From the cell containing the given text, extract its center point as [x, y] coordinate. 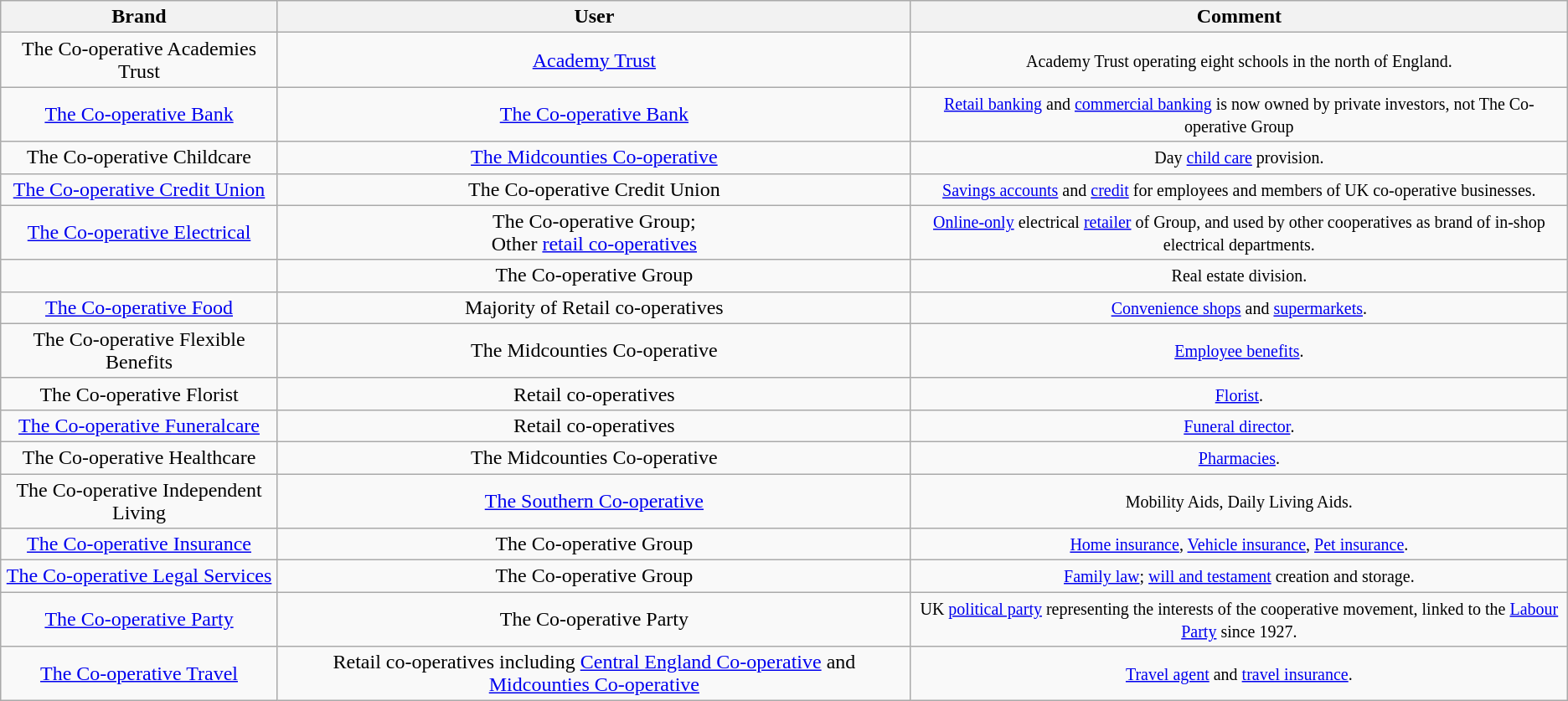
Brand [139, 17]
Mobility Aids, Daily Living Aids. [1239, 501]
The Co-operative Florist [139, 394]
The Co-operative Independent Living [139, 501]
Online-only electrical retailer of Group, and used by other cooperatives as brand of in-shop electrical departments. [1239, 233]
Comment [1239, 17]
The Co-operative Electrical [139, 233]
The Co-operative Academies Trust [139, 60]
The Co-operative Flexible Benefits [139, 350]
Retail co-operatives including Central England Co-operative and Midcounties Co-operative [594, 673]
The Co-operative Legal Services [139, 576]
Family law; will and testament creation and storage. [1239, 576]
Pharmacies. [1239, 457]
The Co-operative Funeralcare [139, 425]
Convenience shops and supermarkets. [1239, 307]
Travel agent and travel insurance. [1239, 673]
Day child care provision. [1239, 157]
The Southern Co-operative [594, 501]
Funeral director. [1239, 425]
The Co-operative Healthcare [139, 457]
Academy Trust [594, 60]
Real estate division. [1239, 276]
Employee benefits. [1239, 350]
The Co-operative Insurance [139, 544]
The Co-operative Food [139, 307]
The Co-operative Group;Other retail co-operatives [594, 233]
Savings accounts and credit for employees and members of UK co-operative businesses. [1239, 189]
The Co-operative Childcare [139, 157]
Retail banking and commercial banking is now owned by private investors, not The Co-operative Group [1239, 114]
User [594, 17]
UK political party representing the interests of the cooperative movement, linked to the Labour Party since 1927. [1239, 620]
Florist. [1239, 394]
The Co-operative Travel [139, 673]
Majority of Retail co-operatives [594, 307]
Home insurance, Vehicle insurance, Pet insurance. [1239, 544]
Academy Trust operating eight schools in the north of England. [1239, 60]
